Extract the [x, y] coordinate from the center of the cell holding the provided text.  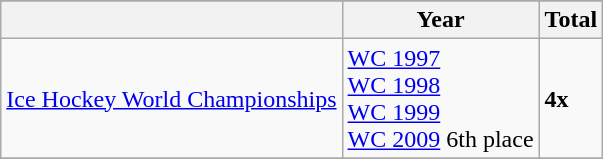
4x [571, 98]
Year [440, 20]
Total [571, 20]
WC 1997 WC 1998 WC 1999 WC 2009 6th place [440, 98]
Ice Hockey World Championships [172, 98]
